Find where the given text appears and provide that cell's center as (x, y) coordinate. 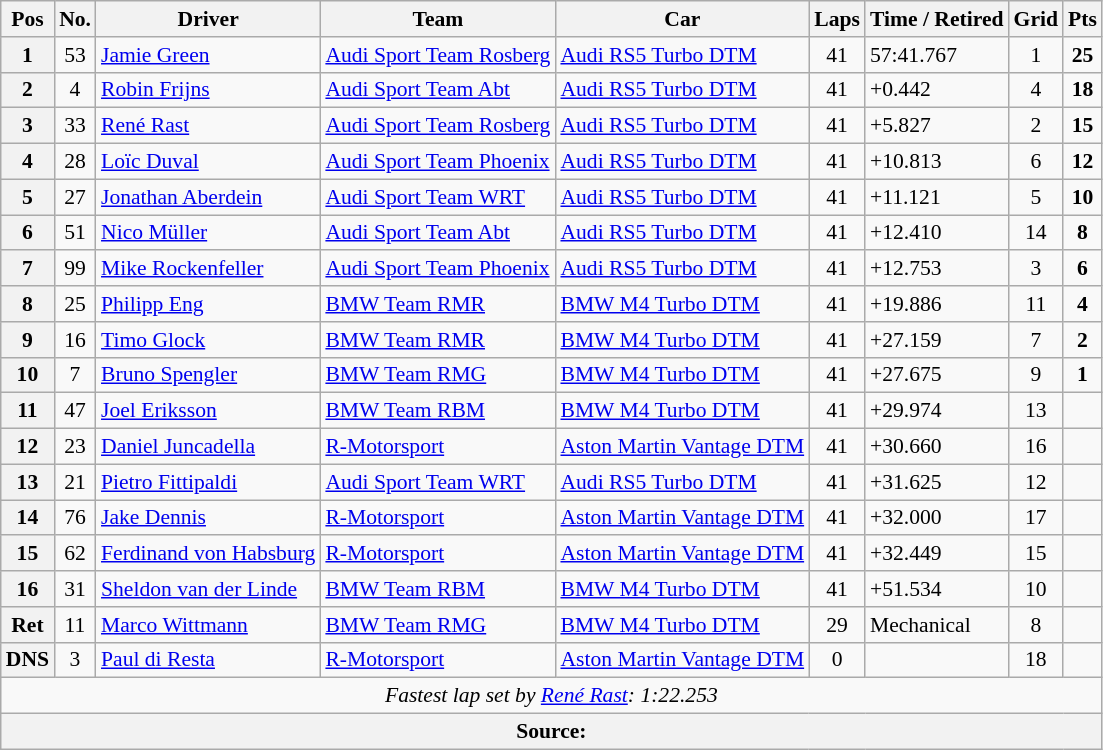
76 (75, 518)
Loïc Duval (208, 162)
Ferdinand von Habsburg (208, 554)
+12.410 (937, 233)
+30.660 (937, 447)
+29.974 (937, 411)
+32.000 (937, 518)
+32.449 (937, 554)
+19.886 (937, 304)
Nico Müller (208, 233)
Paul di Resta (208, 660)
Mechanical (937, 625)
Time / Retired (937, 19)
Car (682, 19)
Timo Glock (208, 340)
+11.121 (937, 197)
+27.159 (937, 340)
René Rast (208, 126)
31 (75, 589)
17 (1036, 518)
Marco Wittmann (208, 625)
Bruno Spengler (208, 375)
Philipp Eng (208, 304)
Jonathan Aberdein (208, 197)
27 (75, 197)
Pietro Fittipaldi (208, 482)
Daniel Juncadella (208, 447)
+27.675 (937, 375)
No. (75, 19)
47 (75, 411)
Source: (552, 732)
DNS (28, 660)
Laps (837, 19)
Jake Dennis (208, 518)
28 (75, 162)
0 (837, 660)
99 (75, 269)
57:41.767 (937, 55)
+10.813 (937, 162)
Grid (1036, 19)
Pts (1082, 19)
Joel Eriksson (208, 411)
Driver (208, 19)
Pos (28, 19)
Robin Frijns (208, 90)
Team (438, 19)
+31.625 (937, 482)
+0.442 (937, 90)
33 (75, 126)
+5.827 (937, 126)
51 (75, 233)
Mike Rockenfeller (208, 269)
21 (75, 482)
Fastest lap set by René Rast: 1:22.253 (552, 696)
Jamie Green (208, 55)
53 (75, 55)
23 (75, 447)
+12.753 (937, 269)
62 (75, 554)
Sheldon van der Linde (208, 589)
+51.534 (937, 589)
29 (837, 625)
Ret (28, 625)
